Extract the [X, Y] coordinate from the center of the cell holding the provided text.  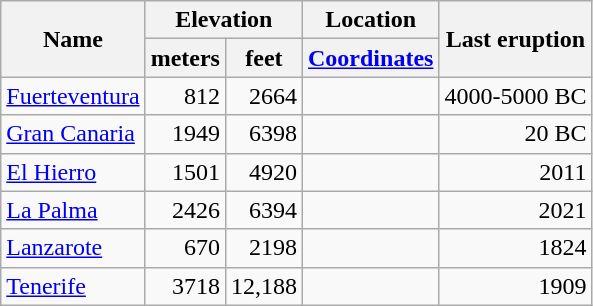
2426 [185, 210]
meters [185, 58]
El Hierro [73, 172]
Fuerteventura [73, 96]
670 [185, 248]
1909 [516, 286]
12,188 [264, 286]
Name [73, 39]
Last eruption [516, 39]
1949 [185, 134]
20 BC [516, 134]
Lanzarote [73, 248]
3718 [185, 286]
Gran Canaria [73, 134]
6394 [264, 210]
1824 [516, 248]
6398 [264, 134]
4000-5000 BC [516, 96]
La Palma [73, 210]
4920 [264, 172]
Elevation [224, 20]
2198 [264, 248]
feet [264, 58]
2664 [264, 96]
Coordinates [371, 58]
812 [185, 96]
Location [371, 20]
2021 [516, 210]
2011 [516, 172]
1501 [185, 172]
Tenerife [73, 286]
